From the cell containing the given text, extract its center point as [X, Y] coordinate. 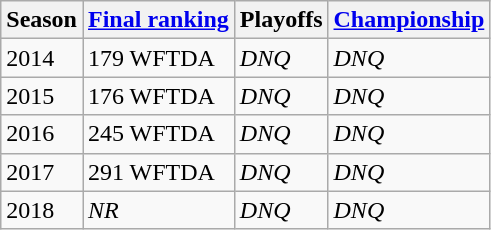
2015 [42, 96]
179 WFTDA [158, 58]
Final ranking [158, 20]
2016 [42, 134]
Championship [409, 20]
NR [158, 210]
2014 [42, 58]
245 WFTDA [158, 134]
Playoffs [281, 20]
291 WFTDA [158, 172]
176 WFTDA [158, 96]
Season [42, 20]
2017 [42, 172]
2018 [42, 210]
